Locate the cell with the specified text and output its [x, y] center coordinate. 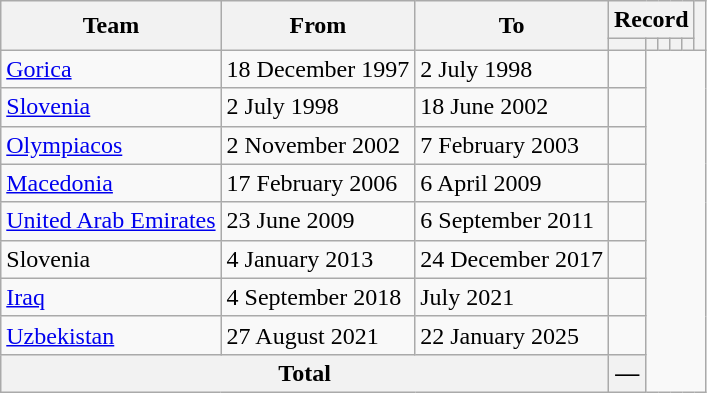
6 April 2009 [512, 183]
24 December 2017 [512, 259]
July 2021 [512, 297]
Total [305, 373]
17 February 2006 [318, 183]
6 September 2011 [512, 221]
7 February 2003 [512, 145]
23 June 2009 [318, 221]
18 December 1997 [318, 69]
Iraq [111, 297]
2 November 2002 [318, 145]
Gorica [111, 69]
United Arab Emirates [111, 221]
22 January 2025 [512, 335]
To [512, 26]
Uzbekistan [111, 335]
18 June 2002 [512, 107]
From [318, 26]
Olympiacos [111, 145]
— [627, 373]
Macedonia [111, 183]
27 August 2021 [318, 335]
4 September 2018 [318, 297]
4 January 2013 [318, 259]
Record [651, 20]
Team [111, 26]
